Pinpoint the cell where the given text exists, returning its (x, y) midpoint coordinate. 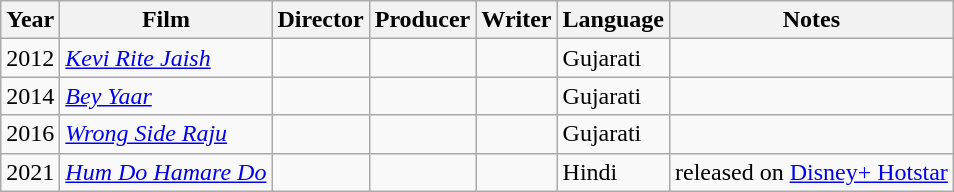
Hindi (613, 172)
2021 (30, 172)
Bey Yaar (166, 96)
Language (613, 20)
Hum Do Hamare Do (166, 172)
Year (30, 20)
2012 (30, 58)
2014 (30, 96)
2016 (30, 134)
released on Disney+ Hotstar (811, 172)
Notes (811, 20)
Director (320, 20)
Writer (516, 20)
Wrong Side Raju (166, 134)
Film (166, 20)
Kevi Rite Jaish (166, 58)
Producer (422, 20)
